Return the [X, Y] coordinate for the center point of the cell that contains the specified text.  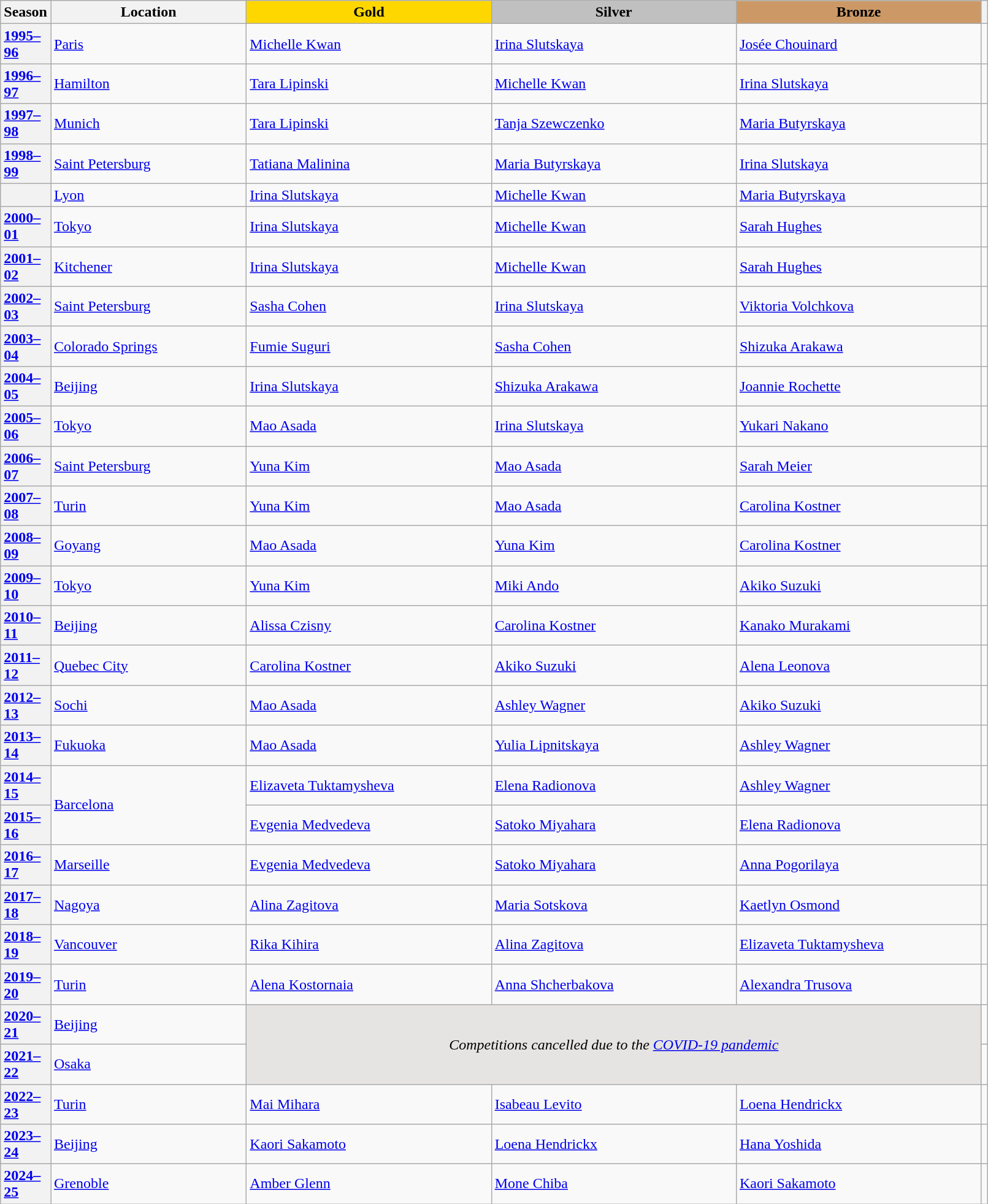
Anna Shcherbakova [613, 985]
Alena Leonova [859, 666]
2006–07 [26, 466]
2014–15 [26, 785]
Gold [369, 12]
Alissa Czisny [369, 625]
Sochi [148, 705]
Tatiana Malinina [369, 163]
Maria Sotskova [613, 905]
2012–13 [26, 705]
2019–20 [26, 985]
1996–97 [26, 83]
Barcelona [148, 805]
Viktoria Volchkova [859, 307]
Isabeau Levito [613, 1103]
Marseille [148, 864]
Colorado Springs [148, 346]
Rika Kihira [369, 944]
Grenoble [148, 1184]
Yukari Nakano [859, 425]
2020–21 [26, 1024]
Lyon [148, 195]
2013–14 [26, 745]
2009–10 [26, 586]
Munich [148, 124]
2007–08 [26, 506]
Location [148, 12]
2000–01 [26, 227]
Osaka [148, 1064]
2004–05 [26, 386]
Yulia Lipnitskaya [613, 745]
Mai Mihara [369, 1103]
Kitchener [148, 266]
Hamilton [148, 83]
Competitions cancelled due to the COVID-19 pandemic [614, 1044]
2018–19 [26, 944]
Vancouver [148, 944]
Amber Glenn [369, 1184]
Hana Yoshida [859, 1144]
2024–25 [26, 1184]
2002–03 [26, 307]
Anna Pogorilaya [859, 864]
2005–06 [26, 425]
Quebec City [148, 666]
Tanja Szewczenko [613, 124]
2017–18 [26, 905]
Alena Kostornaia [369, 985]
2003–04 [26, 346]
Paris [148, 44]
2010–11 [26, 625]
Silver [613, 12]
Joannie Rochette [859, 386]
Season [26, 12]
Sarah Meier [859, 466]
Fumie Suguri [369, 346]
2011–12 [26, 666]
1998–99 [26, 163]
Bronze [859, 12]
2001–02 [26, 266]
2008–09 [26, 546]
Fukuoka [148, 745]
Alexandra Trusova [859, 985]
Mone Chiba [613, 1184]
2016–17 [26, 864]
Nagoya [148, 905]
Kaetlyn Osmond [859, 905]
2023–24 [26, 1144]
Goyang [148, 546]
2022–23 [26, 1103]
1995–96 [26, 44]
2021–22 [26, 1064]
Miki Ando [613, 586]
2015–16 [26, 825]
Kanako Murakami [859, 625]
Josée Chouinard [859, 44]
1997–98 [26, 124]
